Provide the (x, y) coordinate of the cell's center where the given text is located.  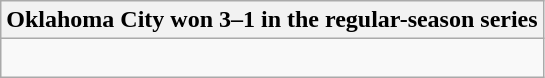
Oklahoma City won 3–1 in the regular-season series (272, 20)
